Return (x, y) of the center of cell containing provided text 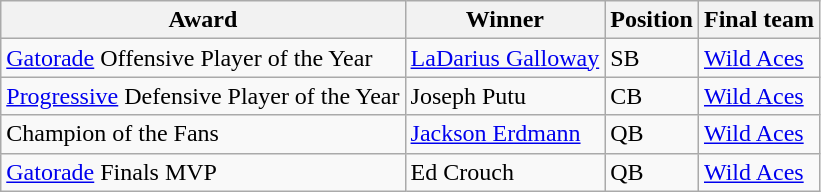
CB (652, 96)
Gatorade Offensive Player of the Year (203, 58)
Winner (505, 20)
Joseph Putu (505, 96)
Award (203, 20)
Champion of the Fans (203, 134)
Progressive Defensive Player of the Year (203, 96)
Gatorade Finals MVP (203, 172)
Ed Crouch (505, 172)
Position (652, 20)
SB (652, 58)
LaDarius Galloway (505, 58)
Final team (758, 20)
Jackson Erdmann (505, 134)
